Output the (X, Y) coordinate of the center of the cell containing the given text.  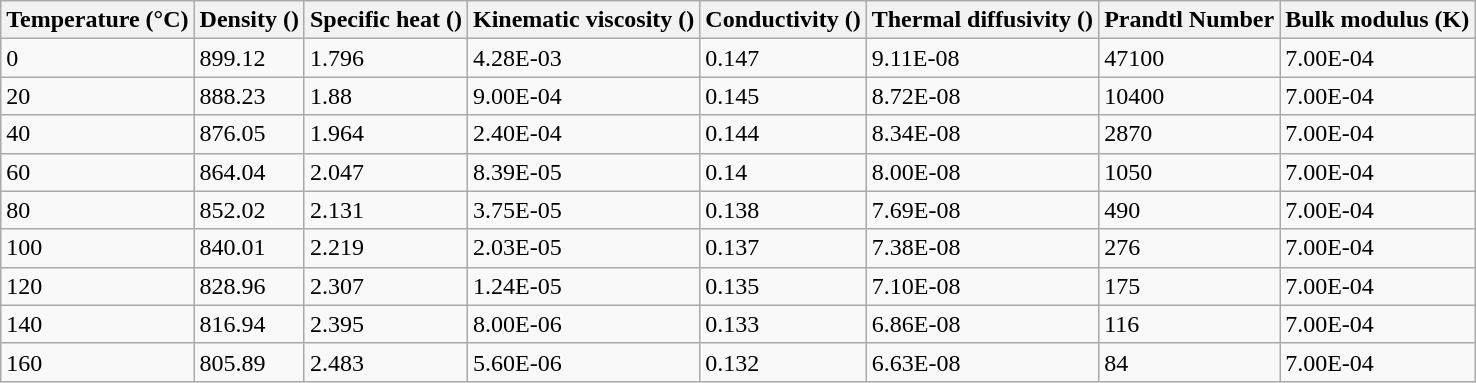
80 (98, 210)
20 (98, 96)
1.24E-05 (583, 286)
Prandtl Number (1190, 20)
876.05 (249, 134)
40 (98, 134)
805.89 (249, 362)
816.94 (249, 324)
1.964 (386, 134)
Thermal diffusivity () (982, 20)
2.03E-05 (583, 248)
Density () (249, 20)
2.219 (386, 248)
2.483 (386, 362)
Temperature (°C) (98, 20)
1.88 (386, 96)
84 (1190, 362)
175 (1190, 286)
888.23 (249, 96)
Kinematic viscosity () (583, 20)
116 (1190, 324)
Conductivity () (783, 20)
852.02 (249, 210)
0 (98, 58)
276 (1190, 248)
5.60E-06 (583, 362)
47100 (1190, 58)
3.75E-05 (583, 210)
9.00E-04 (583, 96)
9.11E-08 (982, 58)
2.307 (386, 286)
0.145 (783, 96)
828.96 (249, 286)
2.40E-04 (583, 134)
6.86E-08 (982, 324)
1050 (1190, 172)
7.38E-08 (982, 248)
0.138 (783, 210)
10400 (1190, 96)
160 (98, 362)
6.63E-08 (982, 362)
899.12 (249, 58)
0.133 (783, 324)
120 (98, 286)
7.10E-08 (982, 286)
0.132 (783, 362)
2.047 (386, 172)
0.144 (783, 134)
7.69E-08 (982, 210)
0.135 (783, 286)
840.01 (249, 248)
490 (1190, 210)
8.72E-08 (982, 96)
0.137 (783, 248)
864.04 (249, 172)
8.00E-08 (982, 172)
8.39E-05 (583, 172)
Bulk modulus (K) (1378, 20)
60 (98, 172)
1.796 (386, 58)
4.28E-03 (583, 58)
2870 (1190, 134)
0.14 (783, 172)
2.395 (386, 324)
8.00E-06 (583, 324)
140 (98, 324)
2.131 (386, 210)
Specific heat () (386, 20)
100 (98, 248)
8.34E-08 (982, 134)
0.147 (783, 58)
